Output the (x, y) coordinate of the center of the cell containing the given text.  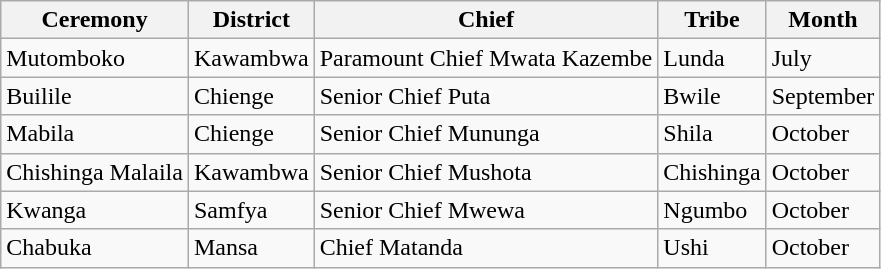
Kwanga (95, 210)
Chief Matanda (486, 248)
Ceremony (95, 20)
Ngumbo (712, 210)
Chishinga (712, 172)
District (251, 20)
Senior Chief Mwewa (486, 210)
Mabila (95, 134)
Senior Chief Mushota (486, 172)
Builile (95, 96)
Lunda (712, 58)
Chabuka (95, 248)
Samfya (251, 210)
Senior Chief Mununga (486, 134)
Bwile (712, 96)
Chief (486, 20)
Ushi (712, 248)
Mutomboko (95, 58)
Chishinga Malaila (95, 172)
Mansa (251, 248)
Paramount Chief Mwata Kazembe (486, 58)
September (823, 96)
Senior Chief Puta (486, 96)
Month (823, 20)
Tribe (712, 20)
Shila (712, 134)
July (823, 58)
